Detect which cell encompasses the target text, then output its (x, y) center coordinate. 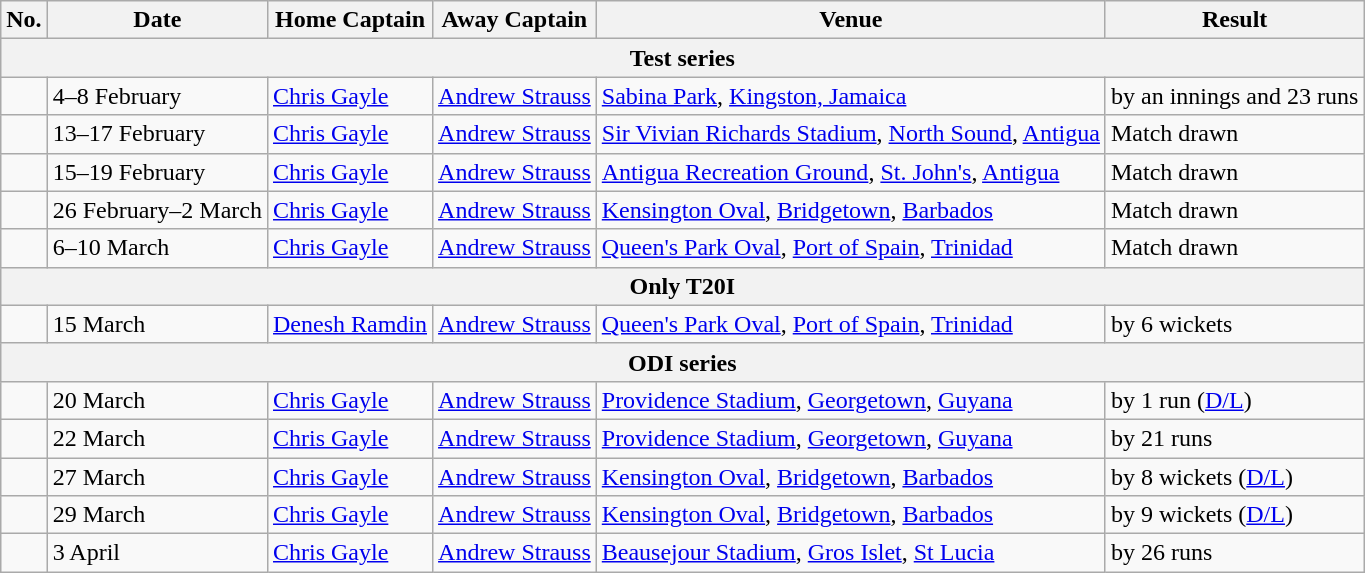
6–10 March (157, 248)
3 April (157, 553)
Result (1234, 20)
Home Captain (350, 20)
22 March (157, 438)
15–19 February (157, 172)
Antigua Recreation Ground, St. John's, Antigua (850, 172)
by 8 wickets (D/L) (1234, 477)
Only T20I (682, 286)
by 1 run (D/L) (1234, 400)
Sir Vivian Richards Stadium, North Sound, Antigua (850, 134)
29 March (157, 515)
13–17 February (157, 134)
No. (24, 20)
Venue (850, 20)
by 21 runs (1234, 438)
20 March (157, 400)
27 March (157, 477)
Away Captain (515, 20)
Beausejour Stadium, Gros Islet, St Lucia (850, 553)
Denesh Ramdin (350, 324)
ODI series (682, 362)
Test series (682, 58)
Sabina Park, Kingston, Jamaica (850, 96)
26 February–2 March (157, 210)
by an innings and 23 runs (1234, 96)
15 March (157, 324)
4–8 February (157, 96)
by 26 runs (1234, 553)
Date (157, 20)
by 6 wickets (1234, 324)
by 9 wickets (D/L) (1234, 515)
